From the cell containing the given text, extract its center point as (x, y) coordinate. 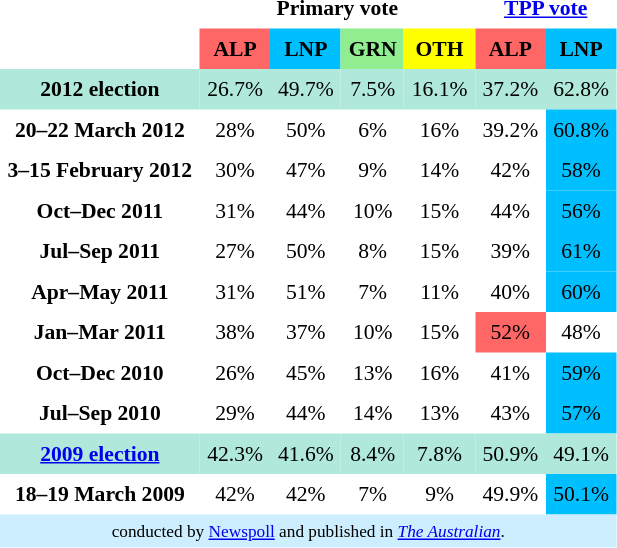
OTH (440, 48)
38% (236, 332)
41.6% (306, 453)
40% (510, 291)
60% (582, 291)
Oct–Dec 2010 (100, 372)
50.1% (582, 494)
30% (236, 170)
59% (582, 372)
Jul–Sep 2011 (100, 251)
7.5% (372, 89)
3–15 February 2012 (100, 170)
57% (582, 413)
26.7% (236, 89)
26% (236, 372)
7.8% (440, 453)
41% (510, 372)
8% (372, 251)
Jan–Mar 2011 (100, 332)
28% (236, 129)
Jul–Sep 2010 (100, 413)
42.3% (236, 453)
45% (306, 372)
37% (306, 332)
39.2% (510, 129)
50.9% (510, 453)
Oct–Dec 2011 (100, 210)
Apr–May 2011 (100, 291)
60.8% (582, 129)
2012 election (100, 89)
49.7% (306, 89)
8.4% (372, 453)
conducted by Newspoll and published in The Australian. (308, 530)
18–19 March 2009 (100, 494)
39% (510, 251)
37.2% (510, 89)
29% (236, 413)
56% (582, 210)
11% (440, 291)
43% (510, 413)
2009 election (100, 453)
48% (582, 332)
GRN (372, 48)
6% (372, 129)
27% (236, 251)
49.9% (510, 494)
47% (306, 170)
49.1% (582, 453)
52% (510, 332)
58% (582, 170)
61% (582, 251)
51% (306, 291)
62.8% (582, 89)
20–22 March 2012 (100, 129)
16.1% (440, 89)
